Detect which cell encompasses the target text, then output its [X, Y] center coordinate. 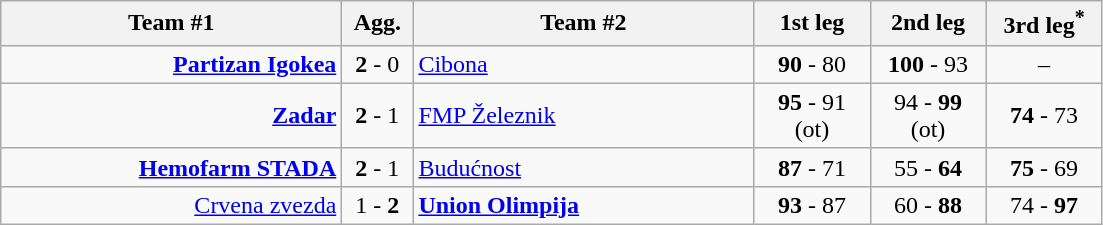
1 - 2 [378, 205]
Crvena zvezda [172, 205]
94 - 99 (ot) [928, 116]
Partizan Igokea [172, 64]
Zadar [172, 116]
93 - 87 [812, 205]
3rd leg* [1044, 24]
55 - 64 [928, 167]
95 - 91 (ot) [812, 116]
90 - 80 [812, 64]
2 - 0 [378, 64]
87 - 71 [812, 167]
60 - 88 [928, 205]
Union Olimpija [584, 205]
– [1044, 64]
Hemofarm STADA [172, 167]
Agg. [378, 24]
Budućnost [584, 167]
Team #2 [584, 24]
74 - 73 [1044, 116]
Team #1 [172, 24]
2nd leg [928, 24]
75 - 69 [1044, 167]
74 - 97 [1044, 205]
100 - 93 [928, 64]
1st leg [812, 24]
FMP Železnik [584, 116]
Cibona [584, 64]
